Output the (X, Y) coordinate of the center of the cell containing the given text.  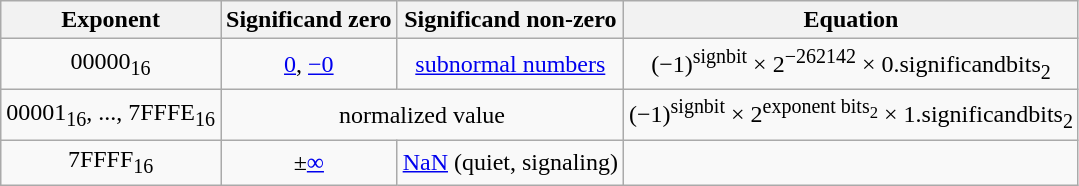
0000116, ..., 7FFFE16 (111, 116)
Significand non-zero (510, 20)
7FFFF16 (111, 162)
Exponent (111, 20)
(−1)signbit × 2exponent bits2 × 1.significandbits2 (850, 116)
NaN (quiet, signaling) (510, 162)
±∞ (308, 162)
normalized value (422, 116)
Significand zero (308, 20)
0, −0 (308, 64)
Equation (850, 20)
(−1)signbit × 2−262142 × 0.significandbits2 (850, 64)
0000016 (111, 64)
subnormal numbers (510, 64)
